Provide the [X, Y] coordinate of the cell's center where the given text is located.  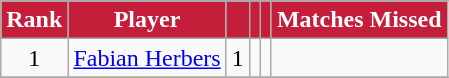
Rank [34, 20]
Fabian Herbers [147, 58]
Matches Missed [359, 20]
Player [147, 20]
